Identify which cell holds the provided text, then report its [x, y] central coordinate. 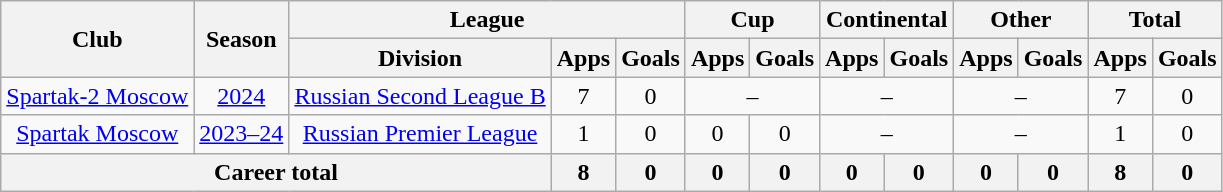
Russian Premier League [420, 134]
2023–24 [242, 134]
Division [420, 58]
Cup [752, 20]
2024 [242, 96]
Career total [276, 172]
Russian Second League B [420, 96]
Spartak-2 Moscow [98, 96]
Season [242, 39]
Other [1021, 20]
League [488, 20]
Continental [887, 20]
Club [98, 39]
Total [1155, 20]
Spartak Moscow [98, 134]
